Return the (x, y) coordinate for the center point of the cell that contains the specified text.  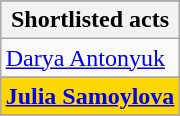
Darya Antonyuk (90, 58)
Julia Samoylova (90, 96)
Shortlisted acts (90, 20)
